Scan for the cell matching the given text and deliver its [x, y] coordinate at center. 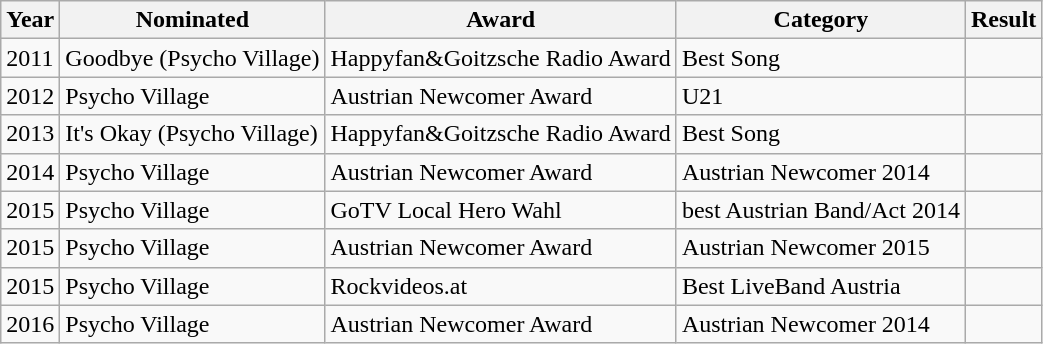
2012 [30, 96]
Award [500, 20]
best Austrian Band/Act 2014 [820, 210]
Category [820, 20]
U21 [820, 96]
Nominated [192, 20]
GoTV Local Hero Wahl [500, 210]
Best LiveBand Austria [820, 286]
Rockvideos.at [500, 286]
2011 [30, 58]
Result [1003, 20]
Year [30, 20]
It's Okay (Psycho Village) [192, 134]
2014 [30, 172]
2016 [30, 324]
Goodbye (Psycho Village) [192, 58]
Austrian Newcomer 2015 [820, 248]
2013 [30, 134]
